Scan for the cell matching the given text and deliver its [x, y] coordinate at center. 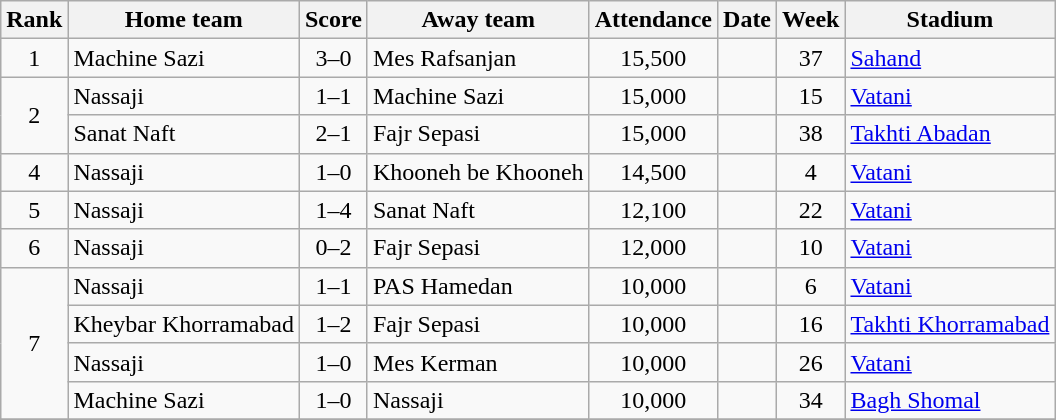
Score [333, 20]
5 [34, 210]
16 [811, 324]
Date [748, 20]
Khooneh be Khooneh [478, 172]
Week [811, 20]
12,100 [653, 210]
38 [811, 134]
10 [811, 248]
7 [34, 343]
PAS Hamedan [478, 286]
Stadium [950, 20]
Mes Kerman [478, 362]
Away team [478, 20]
15 [811, 96]
3–0 [333, 58]
12,000 [653, 248]
Kheybar Khorramabad [184, 324]
Home team [184, 20]
Takhti Khorramabad [950, 324]
Mes Rafsanjan [478, 58]
34 [811, 400]
26 [811, 362]
1–4 [333, 210]
37 [811, 58]
15,500 [653, 58]
Bagh Shomal [950, 400]
1–2 [333, 324]
Attendance [653, 20]
0–2 [333, 248]
Rank [34, 20]
2–1 [333, 134]
Sahand [950, 58]
2 [34, 115]
Takhti Abadan [950, 134]
14,500 [653, 172]
22 [811, 210]
1 [34, 58]
